Scan for the cell matching the given text and deliver its [X, Y] coordinate at center. 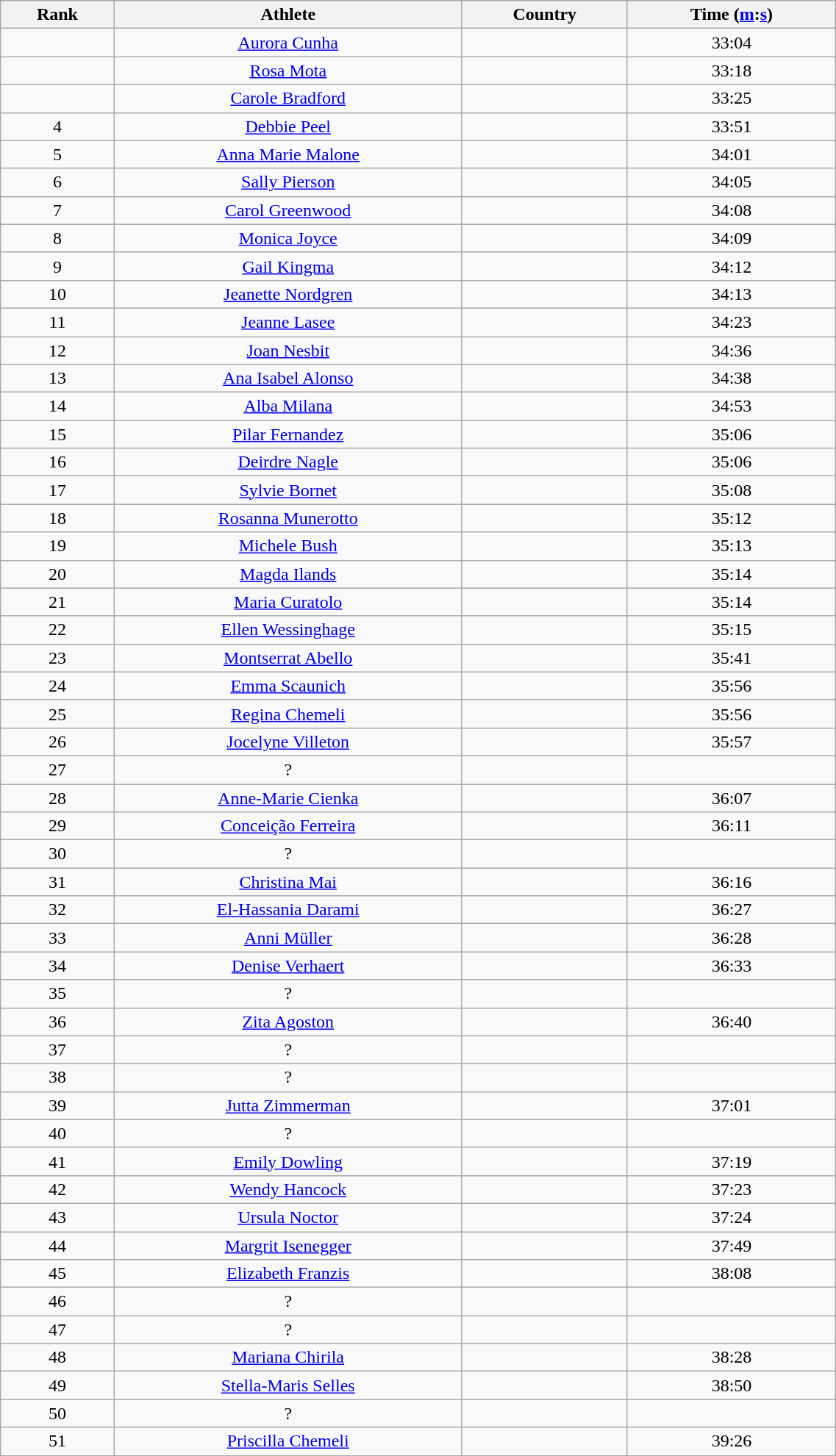
9 [57, 266]
33:04 [732, 43]
Sally Pierson [288, 182]
13 [57, 379]
34:13 [732, 294]
37:24 [732, 1217]
21 [57, 602]
50 [57, 1413]
38 [57, 1077]
38:28 [732, 1358]
35 [57, 994]
34:05 [732, 182]
16 [57, 462]
Elizabeth Franzis [288, 1274]
35:15 [732, 630]
Jeanette Nordgren [288, 294]
14 [57, 406]
Monica Joyce [288, 238]
29 [57, 826]
40 [57, 1133]
Country [544, 15]
Debbie Peel [288, 126]
15 [57, 434]
34:23 [732, 322]
Montserrat Abello [288, 658]
26 [57, 742]
Carol Greenwood [288, 210]
Ana Isabel Alonso [288, 379]
33:51 [732, 126]
34:53 [732, 406]
35:12 [732, 518]
25 [57, 714]
37:23 [732, 1189]
33 [57, 938]
36:28 [732, 938]
37:49 [732, 1246]
28 [57, 797]
Emma Scaunich [288, 686]
Aurora Cunha [288, 43]
37:01 [732, 1105]
Carole Bradford [288, 98]
Michele Bush [288, 546]
4 [57, 126]
8 [57, 238]
36:33 [732, 966]
Magda Ilands [288, 574]
El-Hassania Darami [288, 910]
Christina Mai [288, 882]
10 [57, 294]
22 [57, 630]
Priscilla Chemeli [288, 1441]
39:26 [732, 1441]
35:08 [732, 490]
44 [57, 1246]
Margrit Isenegger [288, 1246]
Stella-Maris Selles [288, 1385]
Deirdre Nagle [288, 462]
35:57 [732, 742]
Time (m:s) [732, 15]
Jocelyne Villeton [288, 742]
30 [57, 854]
36:16 [732, 882]
Anna Marie Malone [288, 154]
37:19 [732, 1161]
33:18 [732, 71]
34:08 [732, 210]
Regina Chemeli [288, 714]
6 [57, 182]
34:38 [732, 379]
12 [57, 351]
Mariana Chirila [288, 1358]
5 [57, 154]
34:36 [732, 351]
Gail Kingma [288, 266]
51 [57, 1441]
34:12 [732, 266]
36:11 [732, 826]
Sylvie Bornet [288, 490]
Maria Curatolo [288, 602]
Ellen Wessinghage [288, 630]
18 [57, 518]
42 [57, 1189]
Emily Dowling [288, 1161]
Rosa Mota [288, 71]
24 [57, 686]
7 [57, 210]
Rosanna Munerotto [288, 518]
11 [57, 322]
Joan Nesbit [288, 351]
47 [57, 1330]
Athlete [288, 15]
23 [57, 658]
38:50 [732, 1385]
36 [57, 1022]
27 [57, 770]
31 [57, 882]
20 [57, 574]
39 [57, 1105]
Jeanne Lasee [288, 322]
36:40 [732, 1022]
46 [57, 1302]
36:27 [732, 910]
41 [57, 1161]
36:07 [732, 797]
48 [57, 1358]
35:13 [732, 546]
Alba Milana [288, 406]
Wendy Hancock [288, 1189]
Denise Verhaert [288, 966]
Rank [57, 15]
Pilar Fernandez [288, 434]
37 [57, 1050]
34:01 [732, 154]
Anni Müller [288, 938]
19 [57, 546]
17 [57, 490]
32 [57, 910]
49 [57, 1385]
35:41 [732, 658]
38:08 [732, 1274]
34:09 [732, 238]
33:25 [732, 98]
Anne-Marie Cienka [288, 797]
45 [57, 1274]
43 [57, 1217]
34 [57, 966]
Conceição Ferreira [288, 826]
Ursula Noctor [288, 1217]
Zita Agoston [288, 1022]
Jutta Zimmerman [288, 1105]
